Find where the given text appears and provide that cell's center as (x, y) coordinate. 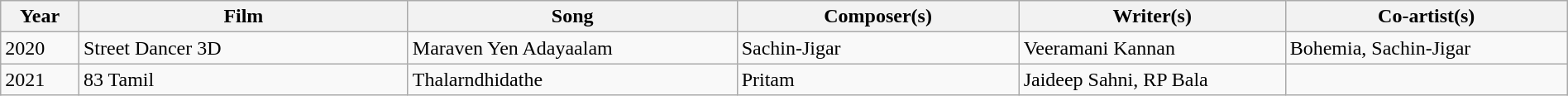
83 Tamil (243, 79)
Bohemia, Sachin-Jigar (1426, 48)
Thalarndhidathe (572, 79)
Composer(s) (878, 17)
Street Dancer 3D (243, 48)
Veeramani Kannan (1152, 48)
Co-artist(s) (1426, 17)
Film (243, 17)
Year (40, 17)
Song (572, 17)
Maraven Yen Adayaalam (572, 48)
2020 (40, 48)
2021 (40, 79)
Sachin-Jigar (878, 48)
Pritam (878, 79)
Writer(s) (1152, 17)
Jaideep Sahni, RP Bala (1152, 79)
